Pinpoint the cell where the given text exists, returning its (x, y) midpoint coordinate. 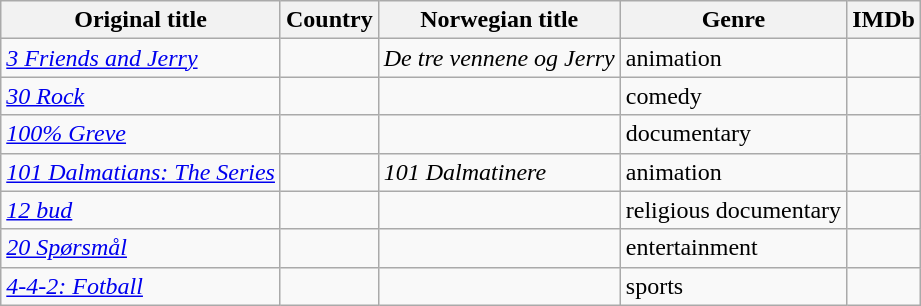
documentary (733, 134)
101 Dalmatinere (499, 172)
IMDb (884, 20)
entertainment (733, 248)
3 Friends and Jerry (141, 58)
Norwegian title (499, 20)
20 Spørsmål (141, 248)
comedy (733, 96)
Genre (733, 20)
Country (329, 20)
religious documentary (733, 210)
Original title (141, 20)
sports (733, 286)
De tre vennene og Jerry (499, 58)
12 bud (141, 210)
100% Greve (141, 134)
101 Dalmatians: The Series (141, 172)
30 Rock (141, 96)
4-4-2: Fotball (141, 286)
